Provide the [X, Y] coordinate of the cell's center where the given text is located.  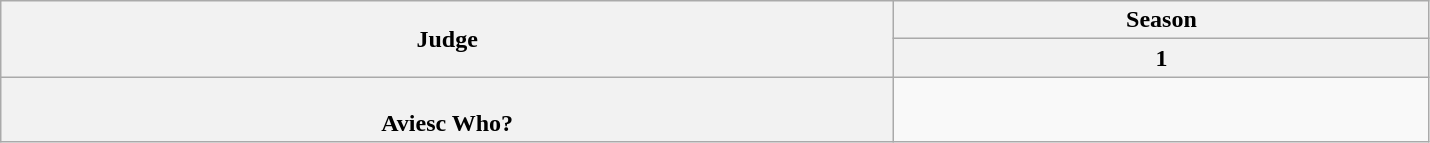
1 [1162, 58]
Judge [448, 39]
Aviesc Who? [448, 110]
Season [1162, 20]
